Scan for the cell matching the given text and deliver its [X, Y] coordinate at center. 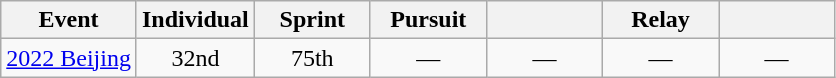
Pursuit [428, 20]
32nd [195, 58]
75th [312, 58]
Relay [660, 20]
Individual [195, 20]
2022 Beijing [69, 58]
Event [69, 20]
Sprint [312, 20]
